Provide the [X, Y] coordinate of the cell's center where the given text is located.  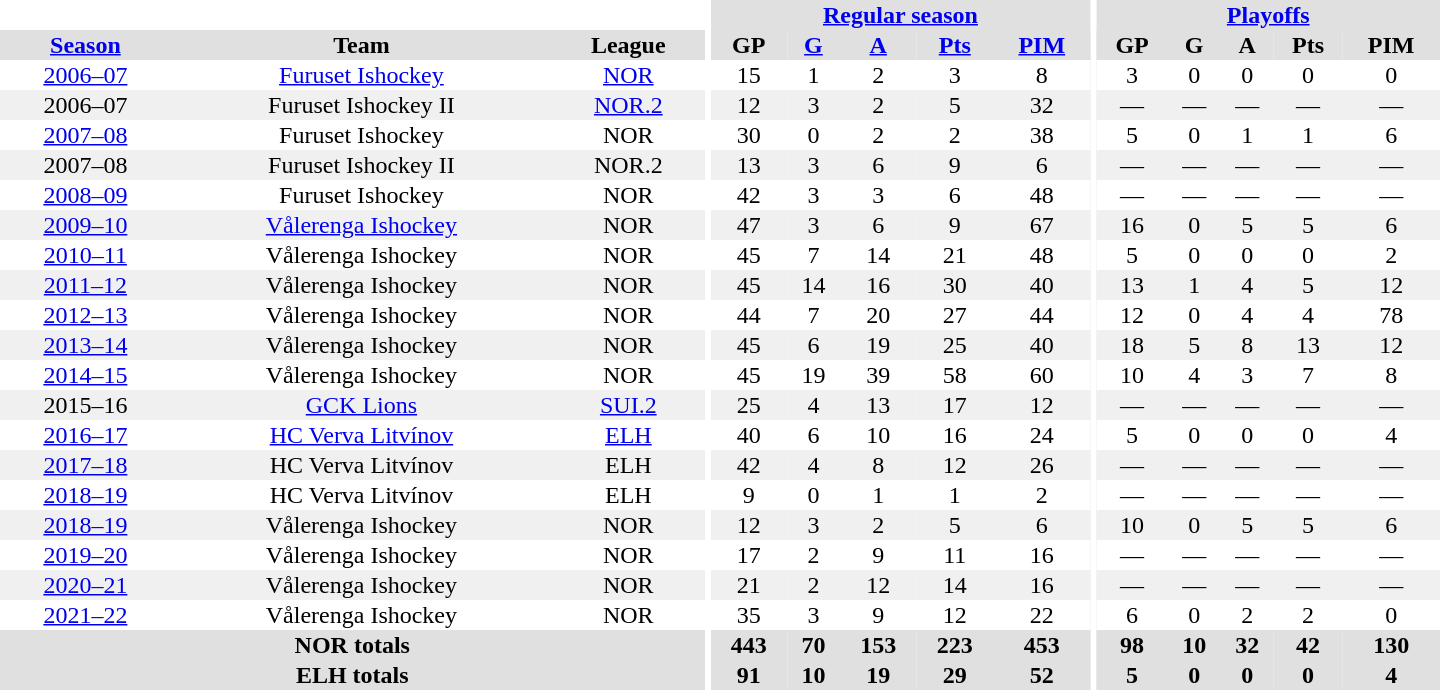
2013–14 [86, 345]
91 [748, 675]
223 [954, 645]
60 [1042, 375]
2019–20 [86, 555]
2009–10 [86, 225]
26 [1042, 465]
2010–11 [86, 255]
130 [1391, 645]
24 [1042, 435]
NOR totals [352, 645]
2021–22 [86, 615]
2020–21 [86, 585]
52 [1042, 675]
22 [1042, 615]
27 [954, 315]
78 [1391, 315]
League [628, 45]
SUI.2 [628, 405]
Team [362, 45]
39 [878, 375]
2016–17 [86, 435]
98 [1132, 645]
453 [1042, 645]
2011–12 [86, 285]
153 [878, 645]
18 [1132, 345]
Regular season [900, 15]
20 [878, 315]
15 [748, 75]
2008–09 [86, 195]
2017–18 [86, 465]
47 [748, 225]
2012–13 [86, 315]
38 [1042, 135]
70 [814, 645]
29 [954, 675]
35 [748, 615]
2015–16 [86, 405]
GCK Lions [362, 405]
2014–15 [86, 375]
ELH totals [352, 675]
58 [954, 375]
Season [86, 45]
443 [748, 645]
11 [954, 555]
Playoffs [1268, 15]
67 [1042, 225]
